Identify which cell holds the provided text, then report its (X, Y) central coordinate. 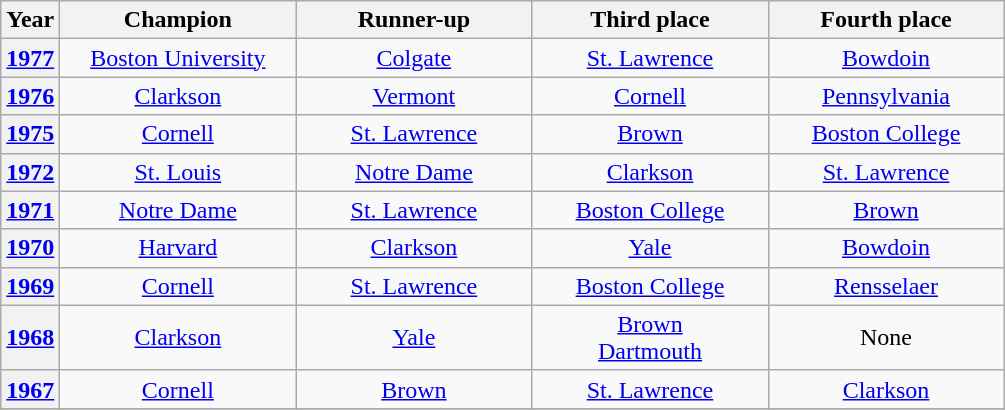
Pennsylvania (886, 96)
None (886, 338)
Vermont (414, 96)
Fourth place (886, 20)
Champion (178, 20)
1972 (30, 172)
BrownDartmouth (650, 338)
1975 (30, 134)
St. Louis (178, 172)
1971 (30, 210)
1977 (30, 58)
Harvard (178, 248)
1967 (30, 389)
Rensselaer (886, 286)
Year (30, 20)
Third place (650, 20)
1970 (30, 248)
Boston University (178, 58)
1976 (30, 96)
1968 (30, 338)
Colgate (414, 58)
Runner-up (414, 20)
1969 (30, 286)
